Locate the cell with the specified text and output its [x, y] center coordinate. 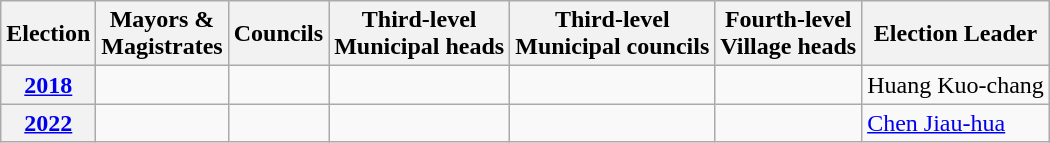
Third-levelMunicipal heads [420, 34]
Election [48, 34]
Election Leader [956, 34]
2018 [48, 85]
Mayors &Magistrates [162, 34]
Councils [278, 34]
2022 [48, 123]
Fourth-levelVillage heads [788, 34]
Huang Kuo-chang [956, 85]
Chen Jiau-hua [956, 123]
Third-levelMunicipal councils [612, 34]
